Locate the cell with the specified text and output its [x, y] center coordinate. 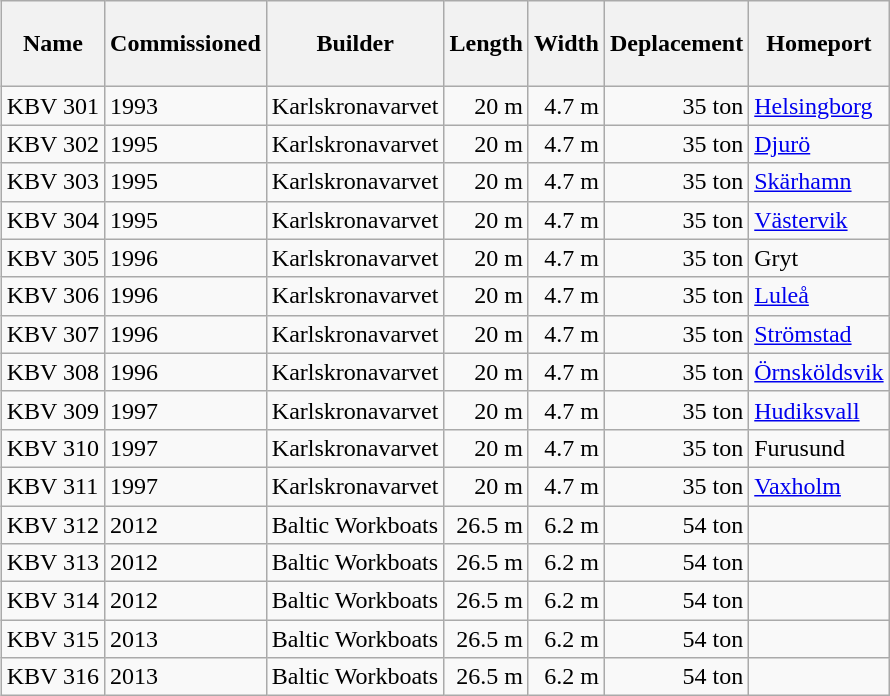
KBV 312 [52, 525]
Length [486, 44]
KBV 314 [52, 601]
KBV 310 [52, 448]
KBV 307 [52, 334]
Commissioned [186, 44]
Gryt [819, 258]
Name [52, 44]
KBV 316 [52, 677]
KBV 303 [52, 182]
1993 [186, 106]
Örnsköldsvik [819, 372]
KBV 301 [52, 106]
Djurö [819, 144]
Västervik [819, 220]
Strömstad [819, 334]
KBV 306 [52, 296]
KBV 308 [52, 372]
Builder [355, 44]
Helsingborg [819, 106]
KBV 302 [52, 144]
Luleå [819, 296]
KBV 313 [52, 563]
KBV 309 [52, 410]
KBV 311 [52, 486]
Homeport [819, 44]
KBV 305 [52, 258]
Vaxholm [819, 486]
Deplacement [676, 44]
KBV 304 [52, 220]
Furusund [819, 448]
Width [566, 44]
Skärhamn [819, 182]
Hudiksvall [819, 410]
KBV 315 [52, 639]
